Pinpoint the cell where the given text exists, returning its [x, y] midpoint coordinate. 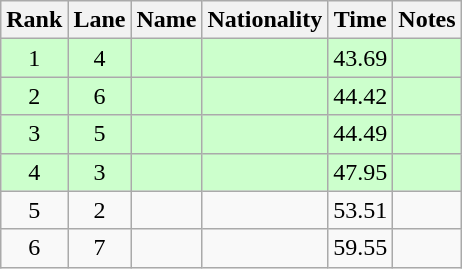
44.49 [360, 134]
Nationality [265, 20]
Notes [427, 20]
Lane [100, 20]
47.95 [360, 172]
44.42 [360, 96]
Time [360, 20]
Name [166, 20]
7 [100, 248]
59.55 [360, 248]
53.51 [360, 210]
1 [34, 58]
43.69 [360, 58]
Rank [34, 20]
